Scan for the cell matching the given text and deliver its [X, Y] coordinate at center. 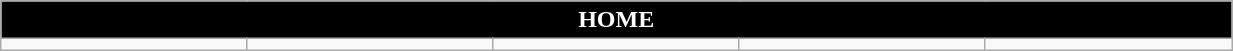
HOME [616, 20]
